Provide the [x, y] coordinate of the cell's center where the given text is located.  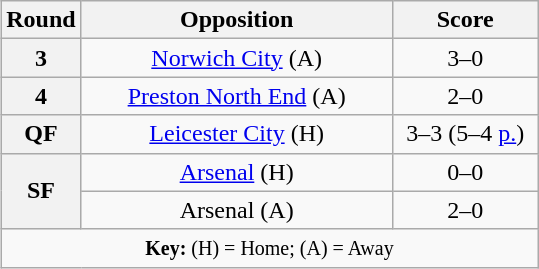
Opposition [236, 20]
SF [41, 191]
Preston North End (A) [236, 96]
Norwich City (A) [236, 58]
Arsenal (A) [236, 210]
3–3 (5–4 p.) [465, 134]
Key: (H) = Home; (A) = Away [270, 248]
Leicester City (H) [236, 134]
Arsenal (H) [236, 172]
Score [465, 20]
Round [41, 20]
3 [41, 58]
QF [41, 134]
4 [41, 96]
0–0 [465, 172]
3–0 [465, 58]
